Determine the (X, Y) coordinate at the center of the cell enclosing the given text.  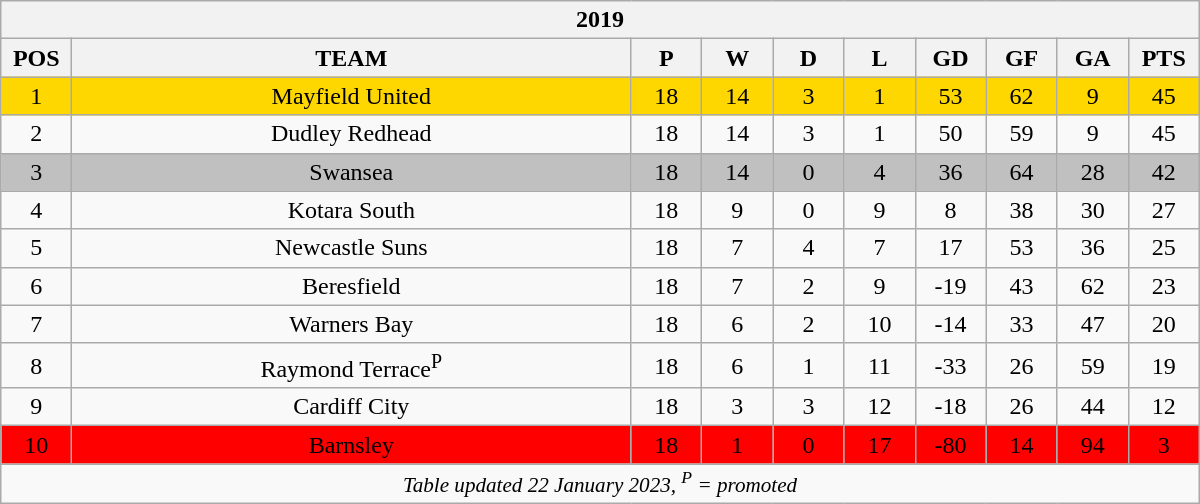
11 (880, 366)
20 (1164, 324)
TEAM (352, 58)
POS (36, 58)
PTS (1164, 58)
94 (1092, 445)
P (666, 58)
-33 (950, 366)
Beresfield (352, 286)
Warners Bay (352, 324)
Table updated 22 January 2023, P = promoted (600, 484)
43 (1022, 286)
L (880, 58)
-14 (950, 324)
50 (950, 134)
-80 (950, 445)
Dudley Redhead (352, 134)
2019 (600, 20)
-18 (950, 407)
-19 (950, 286)
47 (1092, 324)
GD (950, 58)
5 (36, 248)
W (738, 58)
23 (1164, 286)
Swansea (352, 172)
Raymond TerraceP (352, 366)
Mayfield United (352, 96)
38 (1022, 210)
Barnsley (352, 445)
42 (1164, 172)
33 (1022, 324)
Newcastle Suns (352, 248)
28 (1092, 172)
25 (1164, 248)
27 (1164, 210)
64 (1022, 172)
GA (1092, 58)
GF (1022, 58)
Cardiff City (352, 407)
19 (1164, 366)
30 (1092, 210)
D (808, 58)
Kotara South (352, 210)
44 (1092, 407)
